Return the (x, y) coordinate for the center point of the cell that contains the specified text.  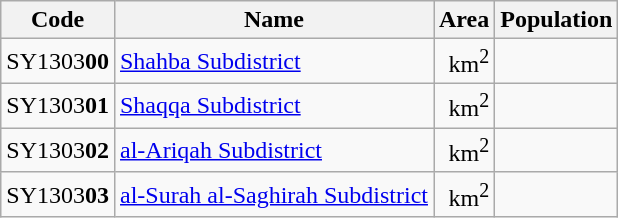
SY130302 (58, 150)
SY130303 (58, 194)
Shaqqa Subdistrict (274, 106)
Area (464, 20)
SY130300 (58, 62)
al-Ariqah Subdistrict (274, 150)
Population (556, 20)
al-Surah al-Saghirah Subdistrict (274, 194)
Name (274, 20)
SY130301 (58, 106)
Shahba Subdistrict (274, 62)
Code (58, 20)
